Determine the [X, Y] coordinate at the center of the cell enclosing the given text.  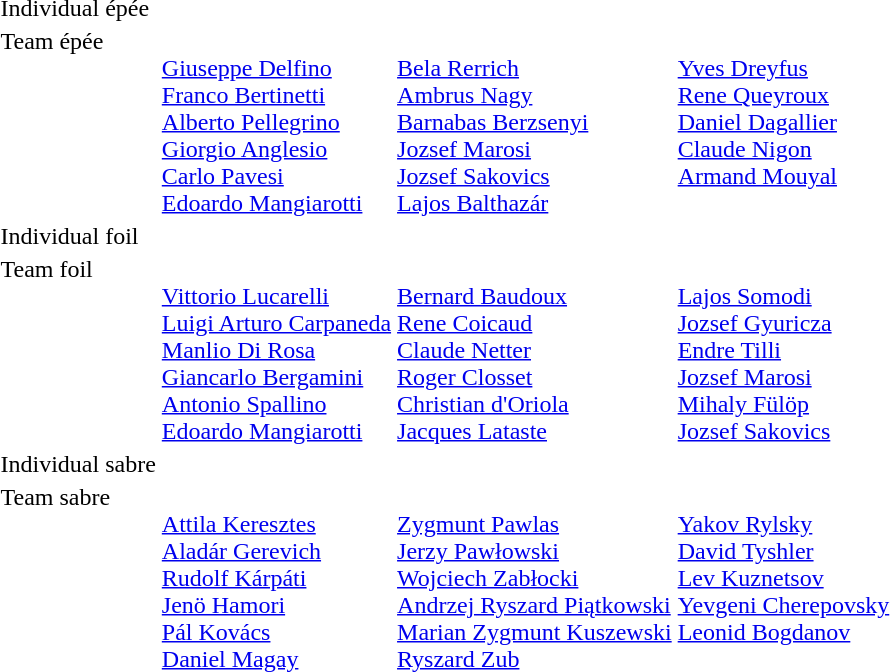
Vittorio LucarelliLuigi Arturo CarpanedaManlio Di RosaGiancarlo BergaminiAntonio SpallinoEdoardo Mangiarotti [276, 350]
Bernard BaudouxRene CoicaudClaude NetterRoger ClossetChristian d'OriolaJacques Lataste [535, 350]
Giuseppe DelfinoFranco BertinettiAlberto PellegrinoGiorgio AnglesioCarlo PavesiEdoardo Mangiarotti [276, 122]
Bela RerrichAmbrus NagyBarnabas BerzsenyiJozsef MarosiJozsef SakovicsLajos Balthazár [535, 122]
